From the cell containing the given text, extract its center point as [X, Y] coordinate. 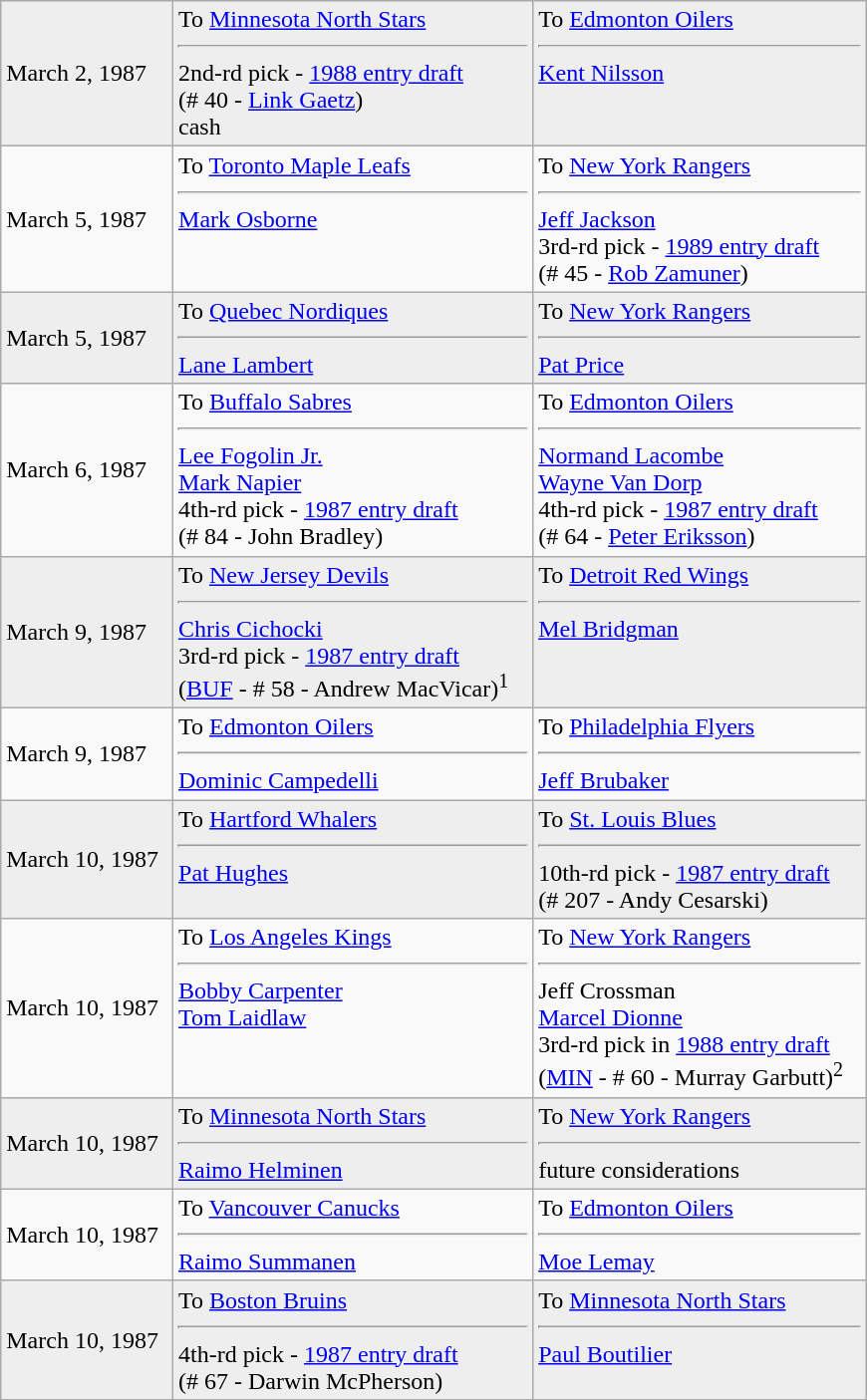
To St. Louis Blues10th-rd pick - 1987 entry draft(# 207 - Andy Cesarski) [700, 859]
To Hartford WhalersPat Hughes [353, 859]
To New York RangersJeff Jackson3rd-rd pick - 1989 entry draft(# 45 - Rob Zamuner) [700, 219]
To Minnesota North Stars2nd-rd pick - 1988 entry draft(# 40 - Link Gaetz)cash [353, 74]
To Detroit Red WingsMel Bridgman [700, 632]
To Los Angeles KingsBobby CarpenterTom Laidlaw [353, 1008]
To New Jersey DevilsChris Cichocki3rd-rd pick - 1987 entry draft(BUF - # 58 - Andrew MacVicar)1 [353, 632]
To Philadelphia FlyersJeff Brubaker [700, 754]
To Quebec NordiquesLane Lambert [353, 338]
To Vancouver CanucksRaimo Summanen [353, 1235]
To Edmonton OilersNormand LacombeWayne Van Dorp4th-rd pick - 1987 entry draft(# 64 - Peter Eriksson) [700, 470]
To Toronto Maple LeafsMark Osborne [353, 219]
To Minnesota North StarsRaimo Helminen [353, 1143]
To Edmonton OilersMoe Lemay [700, 1235]
To Edmonton OilersDominic Campedelli [353, 754]
To Edmonton OilersKent Nilsson [700, 74]
To Buffalo SabresLee Fogolin Jr.Mark Napier4th-rd pick - 1987 entry draft(# 84 - John Bradley) [353, 470]
March 2, 1987 [88, 74]
To Minnesota North StarsPaul Boutilier [700, 1339]
To New York Rangersfuture considerations [700, 1143]
March 6, 1987 [88, 470]
To Boston Bruins4th-rd pick - 1987 entry draft(# 67 - Darwin McPherson) [353, 1339]
To New York RangersJeff CrossmanMarcel Dionne3rd-rd pick in 1988 entry draft(MIN - # 60 - Murray Garbutt)2 [700, 1008]
To New York RangersPat Price [700, 338]
